Output the [x, y] coordinate of the center of the cell containing the given text.  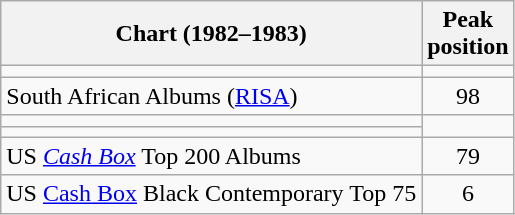
US Cash Box Top 200 Albums [212, 156]
79 [468, 156]
Peakposition [468, 34]
South African Albums (RISA) [212, 96]
US Cash Box Black Contemporary Top 75 [212, 194]
Chart (1982–1983) [212, 34]
6 [468, 194]
98 [468, 96]
